Detect which cell encompasses the target text, then output its [x, y] center coordinate. 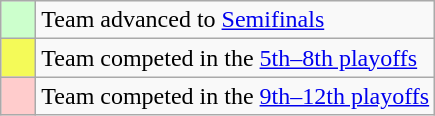
Team competed in the 9th–12th playoffs [236, 96]
Team advanced to Semifinals [236, 20]
Team competed in the 5th–8th playoffs [236, 58]
